Scan for the cell matching the given text and deliver its [X, Y] coordinate at center. 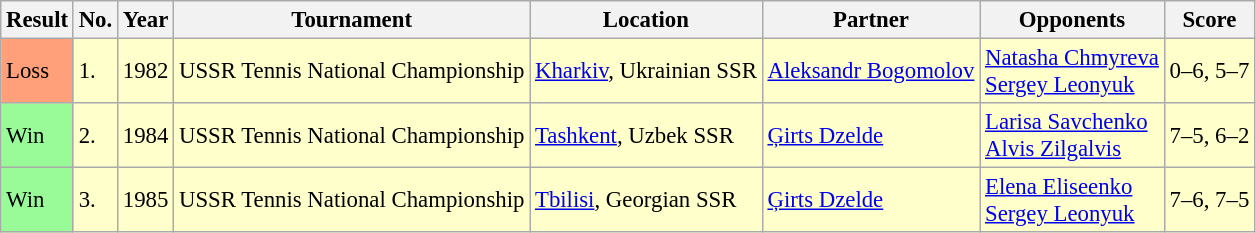
1985 [145, 200]
0–6, 5–7 [1209, 72]
Aleksandr Bogomolov [871, 72]
Result [38, 20]
No. [95, 20]
Score [1209, 20]
7–6, 7–5 [1209, 200]
Larisa Savchenko Alvis Zilgalvis [1072, 136]
Kharkiv, Ukrainian SSR [646, 72]
Year [145, 20]
Natasha Chmyreva Sergey Leonyuk [1072, 72]
7–5, 6–2 [1209, 136]
Location [646, 20]
1. [95, 72]
Opponents [1072, 20]
Partner [871, 20]
1982 [145, 72]
1984 [145, 136]
Tbilisi, Georgian SSR [646, 200]
Tournament [352, 20]
2. [95, 136]
Loss [38, 72]
Tashkent, Uzbek SSR [646, 136]
Elena Eliseenko Sergey Leonyuk [1072, 200]
3. [95, 200]
